From the cell containing the given text, extract its center point as (X, Y) coordinate. 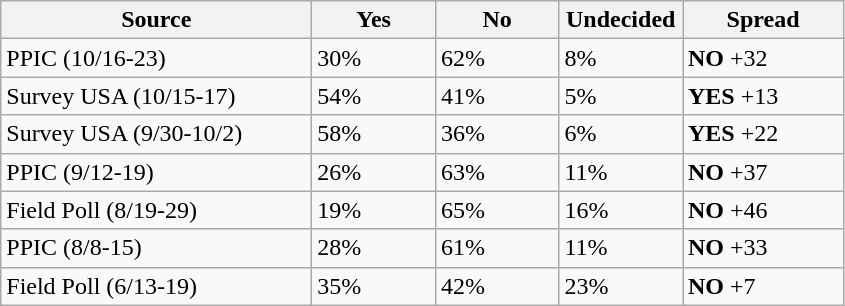
36% (497, 134)
PPIC (8/8-15) (156, 248)
28% (374, 248)
YES +13 (762, 96)
5% (621, 96)
NO +33 (762, 248)
30% (374, 58)
No (497, 20)
63% (497, 172)
Source (156, 20)
42% (497, 286)
65% (497, 210)
PPIC (10/16-23) (156, 58)
NO +7 (762, 286)
YES +22 (762, 134)
58% (374, 134)
62% (497, 58)
NO +37 (762, 172)
Field Poll (6/13-19) (156, 286)
Survey USA (9/30-10/2) (156, 134)
41% (497, 96)
Yes (374, 20)
16% (621, 210)
26% (374, 172)
61% (497, 248)
19% (374, 210)
PPIC (9/12-19) (156, 172)
Field Poll (8/19-29) (156, 210)
NO +46 (762, 210)
8% (621, 58)
54% (374, 96)
Survey USA (10/15-17) (156, 96)
23% (621, 286)
Spread (762, 20)
Undecided (621, 20)
NO +32 (762, 58)
6% (621, 134)
35% (374, 286)
